Determine the (x, y) coordinate at the center of the cell enclosing the given text.  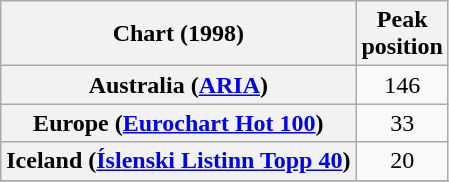
Peakposition (402, 34)
33 (402, 123)
146 (402, 85)
Chart (1998) (178, 34)
Australia (ARIA) (178, 85)
20 (402, 161)
Europe (Eurochart Hot 100) (178, 123)
Iceland (Íslenski Listinn Topp 40) (178, 161)
